Provide the [X, Y] coordinate of the cell's center where the given text is located.  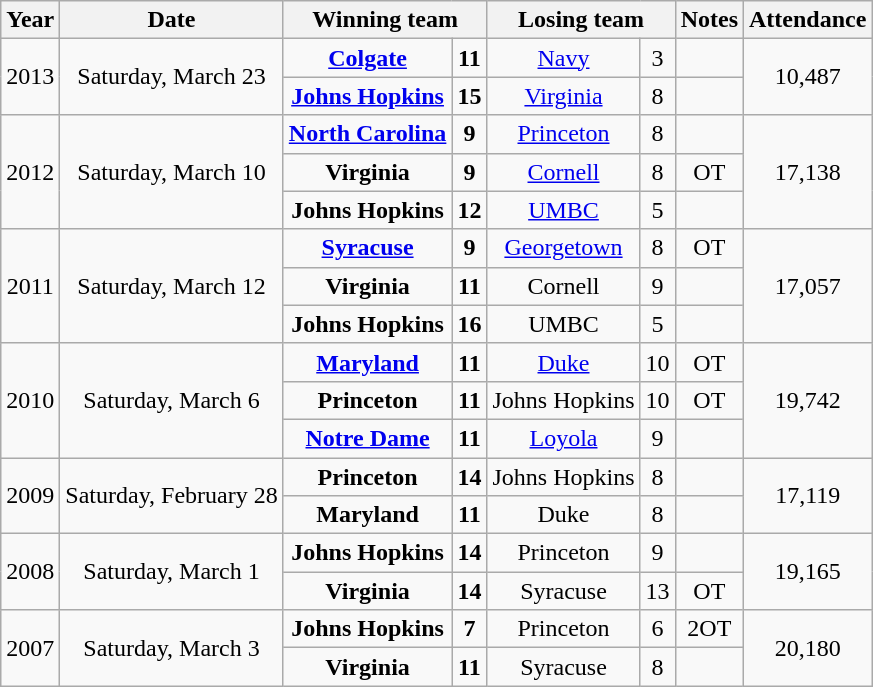
Saturday, March 10 [172, 172]
2010 [30, 400]
6 [658, 629]
Winning team [385, 20]
Saturday, March 6 [172, 400]
17,138 [808, 172]
Attendance [808, 20]
Navy [564, 58]
Georgetown [564, 248]
3 [658, 58]
2008 [30, 572]
17,057 [808, 286]
Loyola [564, 438]
19,165 [808, 572]
Notre Dame [368, 438]
Saturday, March 3 [172, 648]
Colgate [368, 58]
Saturday, March 1 [172, 572]
16 [470, 324]
2OT [709, 629]
2007 [30, 648]
Year [30, 20]
13 [658, 591]
Saturday, February 28 [172, 496]
Saturday, March 12 [172, 286]
10,487 [808, 77]
Date [172, 20]
North Carolina [368, 134]
Losing team [581, 20]
Saturday, March 23 [172, 77]
12 [470, 210]
20,180 [808, 648]
2013 [30, 77]
Notes [709, 20]
19,742 [808, 400]
2009 [30, 496]
15 [470, 96]
7 [470, 629]
2012 [30, 172]
17,119 [808, 496]
2011 [30, 286]
